Scan for the cell matching the given text and deliver its (x, y) coordinate at center. 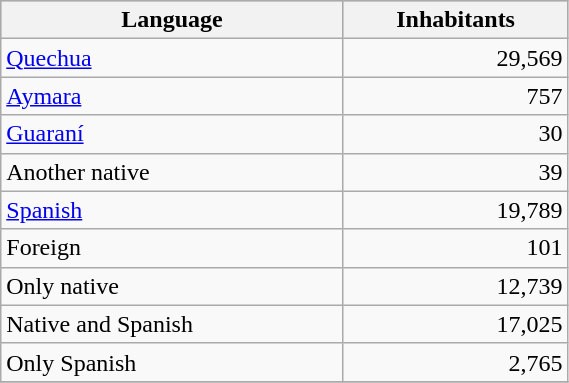
Only Spanish (172, 362)
Language (172, 20)
Another native (172, 172)
Foreign (172, 248)
Guaraní (172, 134)
Native and Spanish (172, 324)
12,739 (456, 286)
39 (456, 172)
Only native (172, 286)
757 (456, 96)
29,569 (456, 58)
Quechua (172, 58)
Spanish (172, 210)
101 (456, 248)
Aymara (172, 96)
19,789 (456, 210)
30 (456, 134)
Inhabitants (456, 20)
17,025 (456, 324)
2,765 (456, 362)
